Detect which cell encompasses the target text, then output its (x, y) center coordinate. 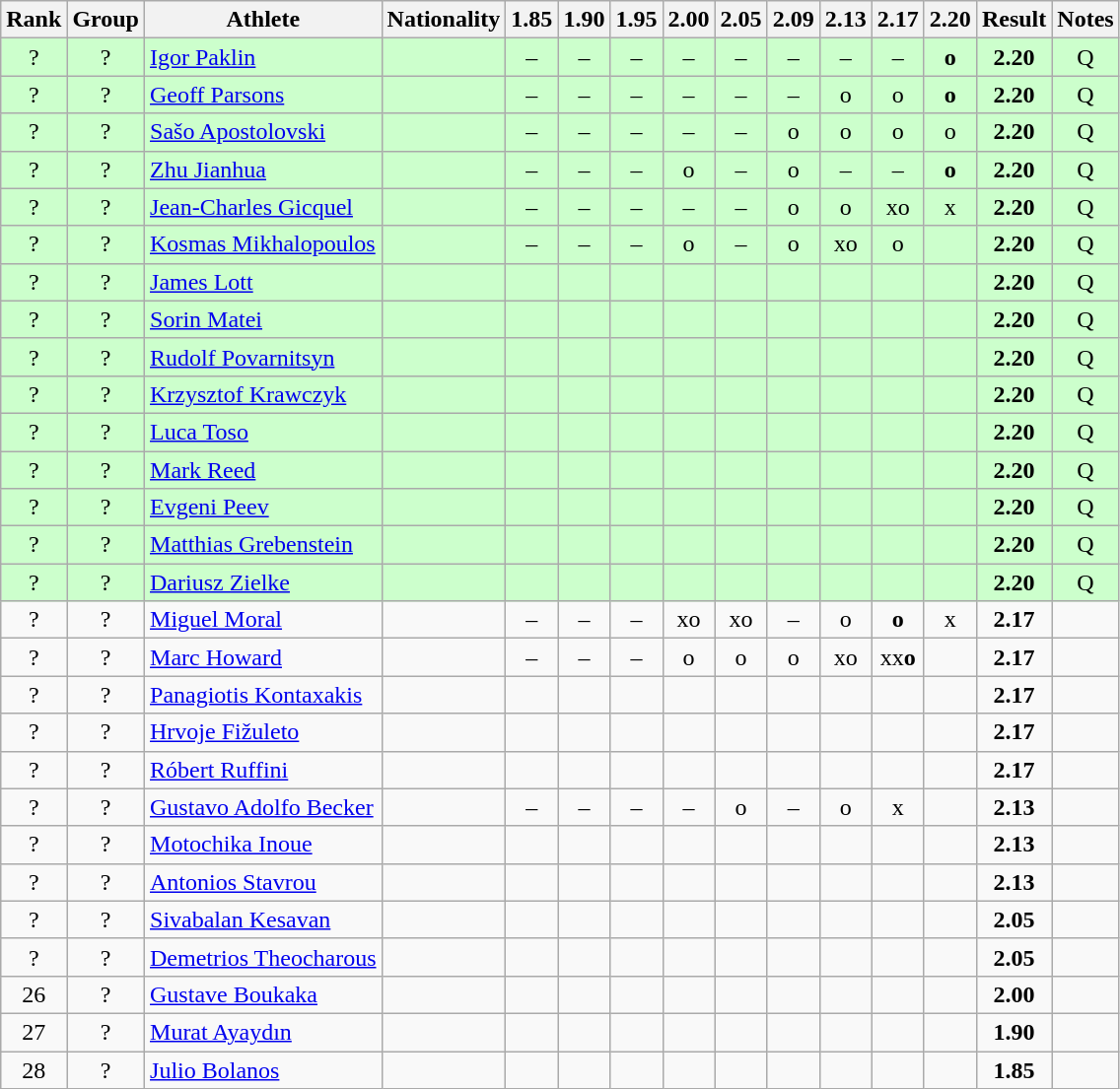
Demetrios Theocharous (264, 957)
Krzysztof Krawczyk (264, 394)
Gustavo Adolfo Becker (264, 807)
Group (106, 20)
Miguel Moral (264, 620)
Julio Bolanos (264, 1069)
Sašo Apostolovski (264, 132)
28 (34, 1069)
James Lott (264, 282)
Result (1014, 20)
Antonios Stavrou (264, 882)
Dariusz Zielke (264, 582)
xxo (897, 657)
Athlete (264, 20)
Róbert Ruffini (264, 770)
Marc Howard (264, 657)
Nationality (444, 20)
Mark Reed (264, 470)
Gustave Boukaka (264, 994)
Murat Ayaydın (264, 1032)
Notes (1085, 20)
Igor Paklin (264, 57)
Luca Toso (264, 432)
Sivabalan Kesavan (264, 919)
Geoff Parsons (264, 95)
Zhu Jianhua (264, 170)
Sorin Matei (264, 319)
Rudolf Povarnitsyn (264, 357)
Kosmas Mikhalopoulos (264, 244)
2.09 (793, 20)
Rank (34, 20)
Panagiotis Kontaxakis (264, 695)
Matthias Grebenstein (264, 545)
1.95 (637, 20)
26 (34, 994)
Hrvoje Fižuleto (264, 732)
Evgeni Peev (264, 508)
Motochika Inoue (264, 845)
Jean-Charles Gicquel (264, 207)
27 (34, 1032)
